For the text-containing cell, return its midpoint in [x, y] coordinate format. 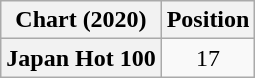
Position [208, 20]
Japan Hot 100 [81, 58]
17 [208, 58]
Chart (2020) [81, 20]
